For the text-containing cell, return its midpoint in (X, Y) coordinate format. 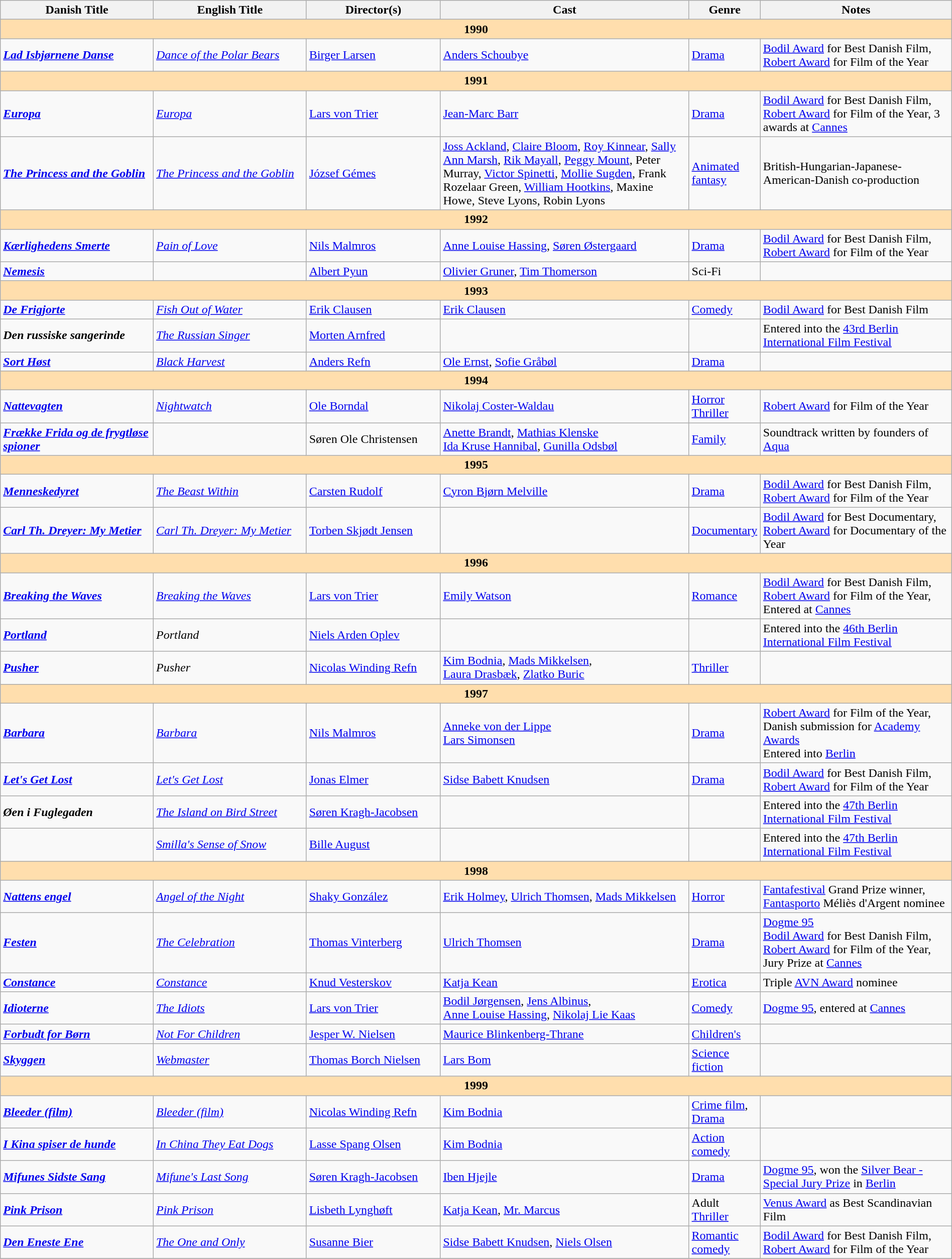
Anette Brandt, Mathias KlenskeIda Kruse Hannibal, Gunilla Odsbøl (564, 439)
Katja Kean, Mr. Marcus (564, 1209)
The Russian Singer (230, 335)
Sidse Babett Knudsen, Niels Olsen (564, 1242)
Webmaster (230, 1060)
Iben Hjejle (564, 1177)
Maurice Blinkenberg-Thrane (564, 1034)
Venus Award as Best Scandinavian Film (856, 1209)
Romance (725, 596)
Øen i Fuglegaden (77, 812)
Smilla's Sense of Snow (230, 845)
Entered into the 43rd Berlin International Film Festival (856, 335)
Bille August (374, 845)
Crime film, Drama (725, 1112)
The Idiots (230, 1008)
Entered into the 46th Berlin International Film Festival (856, 635)
Family (725, 439)
Angel of the Night (230, 897)
Cyron Bjørn Melville (564, 491)
Anneke von der LippeLars Simonsen (564, 733)
Erotica (725, 982)
Science fiction (725, 1060)
The One and Only (230, 1242)
In China They Eat Dogs (230, 1144)
Forbudt for Børn (77, 1034)
Menneskedyret (77, 491)
Dogme 95 Bodil Award for Best Danish Film, Robert Award for Film of the Year, Jury Prize at Cannes (856, 943)
Katja Kean (564, 982)
The Island on Bird Street (230, 812)
József Gémes (374, 173)
Torben Skjødt Jensen (374, 530)
Fantafestival Grand Prize winner, Fantasporto Méliès d'Argent nominee (856, 897)
Thriller (725, 668)
Sci-Fi (725, 271)
Anders Refn (374, 361)
Bodil Award for Best Danish Film, Robert Award for Film of the Year, Entered at Cannes (856, 596)
Mifunes Sidste Sang (77, 1177)
1992 (476, 219)
Kim Bodnia, Mads Mikkelsen, Laura Drasbæk, Zlatko Buric (564, 668)
Den russiske sangerinde (77, 335)
Susanne Bier (374, 1242)
Dance of the Polar Bears (230, 55)
1998 (476, 870)
Action comedy (725, 1144)
1995 (476, 465)
Birger Larsen (374, 55)
1997 (476, 694)
1993 (476, 290)
Danish Title (77, 10)
Not For Children (230, 1034)
Adult Thriller (725, 1209)
Director(s) (374, 10)
Robert Award for Film of the Year, Danish submission for Academy AwardsEntered into Berlin (856, 733)
Erik Holmey, Ulrich Thomsen, Mads Mikkelsen (564, 897)
Morten Arnfred (374, 335)
Dogme 95, won the Silver Bear - Special Jury Prize in Berlin (856, 1177)
Sort Høst (77, 361)
Notes (856, 10)
Ole Borndal (374, 407)
Emily Watson (564, 596)
The Beast Within (230, 491)
Soundtrack written by founders of Aqua (856, 439)
Ulrich Thomsen (564, 943)
Documentary (725, 530)
Bodil Award for Best Danish Film, Robert Award for Film of the Year, 3 awards at Cannes (856, 113)
Anne Louise Hassing, Søren Østergaard (564, 245)
Children's (725, 1034)
Lasse Spang Olsen (374, 1144)
The Celebration (230, 943)
Ole Ernst, Sofie Gråbøl (564, 361)
Thomas Borch Nielsen (374, 1060)
Jonas Elmer (374, 779)
Idioterne (77, 1008)
De Frigjorte (77, 309)
Shaky González (374, 897)
Horror Thriller (725, 407)
Jesper W. Nielsen (374, 1034)
Dogme 95, entered at Cannes (856, 1008)
Anders Schoubye (564, 55)
Søren Ole Christensen (374, 439)
Festen (77, 943)
Pain of Love (230, 245)
Horror (725, 897)
Cast (564, 10)
Kærlighedens Smerte (77, 245)
Lad Isbjørnene Danse (77, 55)
Albert Pyun (374, 271)
Bodil Award for Best Danish Film (856, 309)
1994 (476, 381)
English Title (230, 10)
Skyggen (77, 1060)
Romantic comedy (725, 1242)
British-Hungarian-Japanese-American-Danish co-production (856, 173)
Bodil Jørgensen, Jens Albinus, Anne Louise Hassing, Nikolaj Lie Kaas (564, 1008)
Olivier Gruner, Tim Thomerson (564, 271)
Knud Vesterskov (374, 982)
Mifune's Last Song (230, 1177)
Fish Out of Water (230, 309)
Genre (725, 10)
1996 (476, 563)
Nikolaj Coster-Waldau (564, 407)
Nattevagten (77, 407)
1991 (476, 81)
I Kina spiser de hunde (77, 1144)
Carsten Rudolf (374, 491)
Robert Award for Film of the Year (856, 407)
Jean-Marc Barr (564, 113)
Lisbeth Lynghøft (374, 1209)
Nemesis (77, 271)
Nightwatch (230, 407)
Black Harvest (230, 361)
Triple AVN Award nominee (856, 982)
Sidse Babett Knudsen (564, 779)
Den Eneste Ene (77, 1242)
Nattens engel (77, 897)
Lars Bom (564, 1060)
Bodil Award for Best Documentary, Robert Award for Documentary of the Year (856, 530)
1999 (476, 1086)
1990 (476, 29)
Niels Arden Oplev (374, 635)
Animated fantasy (725, 173)
Thomas Vinterberg (374, 943)
Frække Frida og de frygtløse spioner (77, 439)
